Determine the (x, y) coordinate at the center of the cell enclosing the given text.  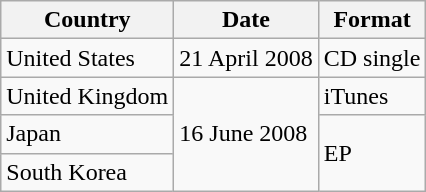
21 April 2008 (246, 58)
United Kingdom (88, 96)
Japan (88, 134)
16 June 2008 (246, 134)
United States (88, 58)
iTunes (372, 96)
EP (372, 153)
Country (88, 20)
CD single (372, 58)
Date (246, 20)
Format (372, 20)
South Korea (88, 172)
